Extract the (x, y) coordinate from the center of the cell holding the provided text.  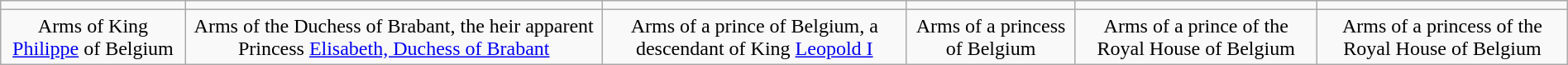
Arms of a prince of the Royal House of Belgium (1196, 37)
Arms of the Duchess of Brabant, the heir apparent Princess Elisabeth, Duchess of Brabant (394, 37)
Arms of a princess of Belgium (991, 37)
Arms of a princess of the Royal House of Belgium (1442, 37)
Arms of a prince of Belgium, a descendant of King Leopold I (754, 37)
Arms of King Philippe of Belgium (93, 37)
